Find where the given text appears and provide that cell's center as [X, Y] coordinate. 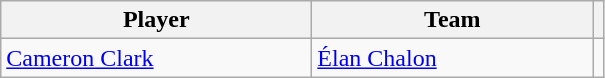
Team [452, 20]
Cameron Clark [156, 58]
Player [156, 20]
Élan Chalon [452, 58]
